Return [x, y] of the center of cell containing provided text 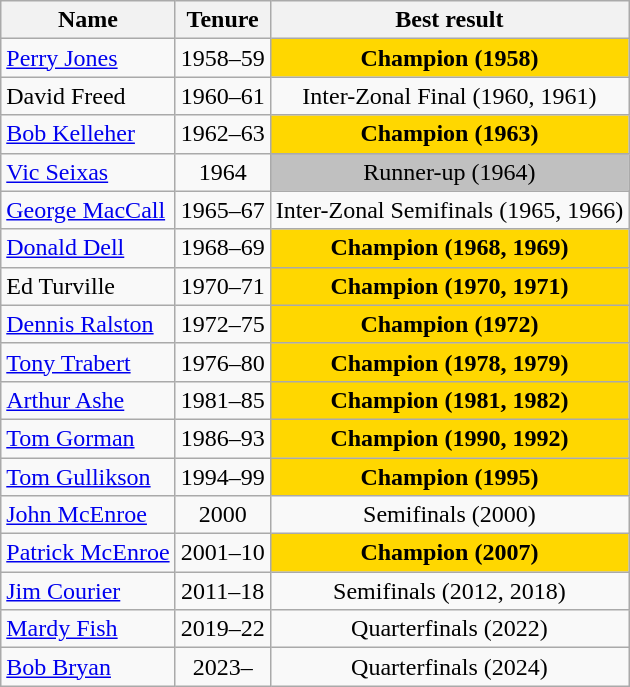
Tenure [222, 20]
Vic Seixas [88, 172]
George MacCall [88, 210]
Champion (1963) [449, 134]
Tom Gullikson [88, 477]
Patrick McEnroe [88, 553]
Tony Trabert [88, 362]
1972–75 [222, 324]
1965–67 [222, 210]
1962–63 [222, 134]
1986–93 [222, 438]
1960–61 [222, 96]
Ed Turville [88, 286]
2000 [222, 515]
1964 [222, 172]
Semifinals (2000) [449, 515]
2023– [222, 667]
1958–59 [222, 58]
Mardy Fish [88, 629]
1981–85 [222, 400]
Champion (1981, 1982) [449, 400]
Bob Bryan [88, 667]
Inter-Zonal Final (1960, 1961) [449, 96]
Champion (1970, 1971) [449, 286]
Bob Kelleher [88, 134]
Tom Gorman [88, 438]
Champion (1978, 1979) [449, 362]
Dennis Ralston [88, 324]
Champion (1990, 1992) [449, 438]
2011–18 [222, 591]
2001–10 [222, 553]
Semifinals (2012, 2018) [449, 591]
Donald Dell [88, 248]
Champion (1968, 1969) [449, 248]
Champion (2007) [449, 553]
Best result [449, 20]
1976–80 [222, 362]
Inter-Zonal Semifinals (1965, 1966) [449, 210]
Champion (1995) [449, 477]
David Freed [88, 96]
Runner-up (1964) [449, 172]
Champion (1958) [449, 58]
John McEnroe [88, 515]
1968–69 [222, 248]
Name [88, 20]
1994–99 [222, 477]
Jim Courier [88, 591]
Quarterfinals (2022) [449, 629]
Perry Jones [88, 58]
Quarterfinals (2024) [449, 667]
Champion (1972) [449, 324]
2019–22 [222, 629]
Arthur Ashe [88, 400]
1970–71 [222, 286]
